Search for the cell housing the specified text and yield its (X, Y) center coordinate. 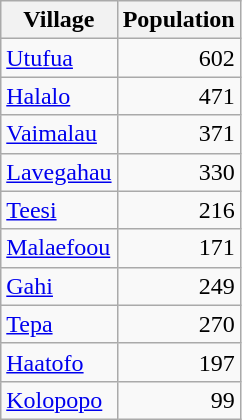
Village (59, 20)
371 (178, 134)
Haatofo (59, 362)
Population (178, 20)
Malaefoou (59, 248)
197 (178, 362)
Kolopopo (59, 400)
249 (178, 286)
Halalo (59, 96)
Vaimalau (59, 134)
602 (178, 58)
99 (178, 400)
Utufua (59, 58)
Tepa (59, 324)
171 (178, 248)
471 (178, 96)
216 (178, 210)
270 (178, 324)
Gahi (59, 286)
Lavegahau (59, 172)
330 (178, 172)
Teesi (59, 210)
